Provide the [x, y] coordinate of the cell's center where the given text is located.  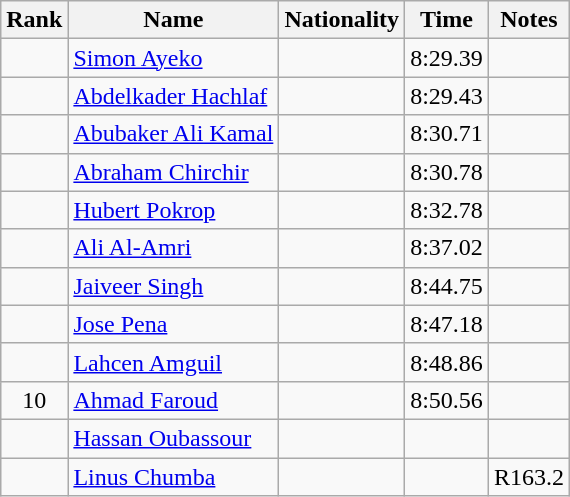
Abubaker Ali Kamal [174, 134]
8:30.71 [447, 134]
Ahmad Faroud [174, 400]
8:47.18 [447, 324]
Notes [528, 20]
8:32.78 [447, 210]
Nationality [342, 20]
Ali Al-Amri [174, 248]
8:48.86 [447, 362]
Hassan Oubassour [174, 438]
Abraham Chirchir [174, 172]
Hubert Pokrop [174, 210]
Simon Ayeko [174, 58]
8:30.78 [447, 172]
8:37.02 [447, 248]
Lahcen Amguil [174, 362]
Jose Pena [174, 324]
Jaiveer Singh [174, 286]
Rank [34, 20]
Name [174, 20]
Time [447, 20]
10 [34, 400]
Linus Chumba [174, 477]
R163.2 [528, 477]
Abdelkader Hachlaf [174, 96]
8:29.39 [447, 58]
8:29.43 [447, 96]
8:44.75 [447, 286]
8:50.56 [447, 400]
